Capture the cell that displays the provided text and extract its (x, y) central coordinate. 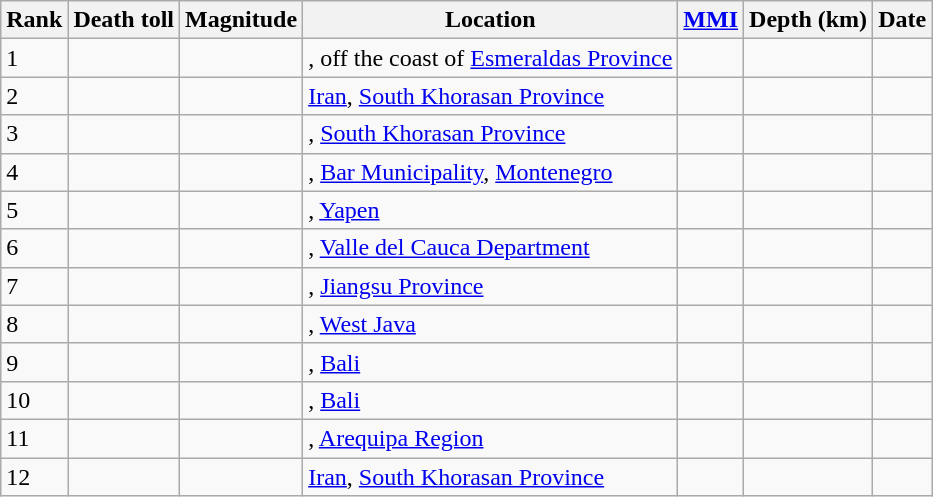
6 (34, 248)
2 (34, 96)
, Arequipa Region (490, 438)
11 (34, 438)
, Valle del Cauca Department (490, 248)
Depth (km) (808, 20)
4 (34, 172)
Magnitude (242, 20)
3 (34, 134)
Death toll (124, 20)
, Jiangsu Province (490, 286)
1 (34, 58)
, South Khorasan Province (490, 134)
10 (34, 400)
Location (490, 20)
, Yapen (490, 210)
5 (34, 210)
, Bar Municipality, Montenegro (490, 172)
, West Java (490, 324)
, off the coast of Esmeraldas Province (490, 58)
12 (34, 477)
8 (34, 324)
Rank (34, 20)
MMI (711, 20)
9 (34, 362)
Date (902, 20)
7 (34, 286)
